From the cell containing the given text, extract its center point as (X, Y) coordinate. 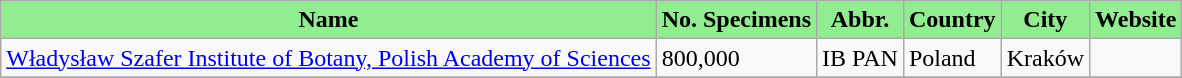
Kraków (1045, 58)
Name (328, 20)
Władysław Szafer Institute of Botany, Polish Academy of Sciences (328, 58)
Abbr. (860, 20)
IB PAN (860, 58)
Website (1136, 20)
Poland (952, 58)
Country (952, 20)
City (1045, 20)
No. Specimens (736, 20)
800,000 (736, 58)
